Extract the (X, Y) coordinate from the center of the cell holding the provided text.  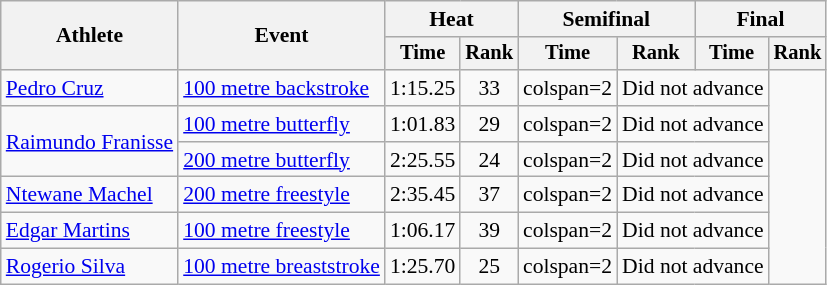
37 (489, 195)
200 metre butterfly (282, 160)
1:15.25 (422, 88)
Edgar Martins (90, 231)
Ntewane Machel (90, 195)
Event (282, 36)
1:06.17 (422, 231)
Athlete (90, 36)
2:25.55 (422, 160)
100 metre breaststroke (282, 267)
Heat (452, 19)
25 (489, 267)
1:01.83 (422, 124)
29 (489, 124)
Final (761, 19)
Semifinal (606, 19)
Rogerio Silva (90, 267)
2:35.45 (422, 195)
Pedro Cruz (90, 88)
100 metre backstroke (282, 88)
1:25.70 (422, 267)
200 metre freestyle (282, 195)
33 (489, 88)
39 (489, 231)
100 metre butterfly (282, 124)
24 (489, 160)
Raimundo Franisse (90, 142)
100 metre freestyle (282, 231)
